Determine the (X, Y) coordinate at the center of the cell enclosing the given text.  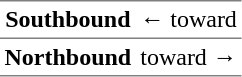
toward → (189, 57)
Southbound (68, 20)
Northbound (68, 57)
← toward (189, 20)
